Return [x, y] of the center of cell containing provided text 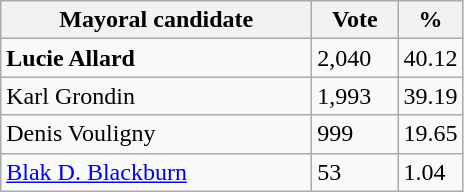
19.65 [430, 134]
999 [355, 134]
2,040 [355, 58]
Mayoral candidate [156, 20]
1,993 [355, 96]
Blak D. Blackburn [156, 172]
Karl Grondin [156, 96]
39.19 [430, 96]
Vote [355, 20]
% [430, 20]
Lucie Allard [156, 58]
Denis Vouligny [156, 134]
1.04 [430, 172]
40.12 [430, 58]
53 [355, 172]
